Pinpoint the cell where the given text exists, returning its (X, Y) midpoint coordinate. 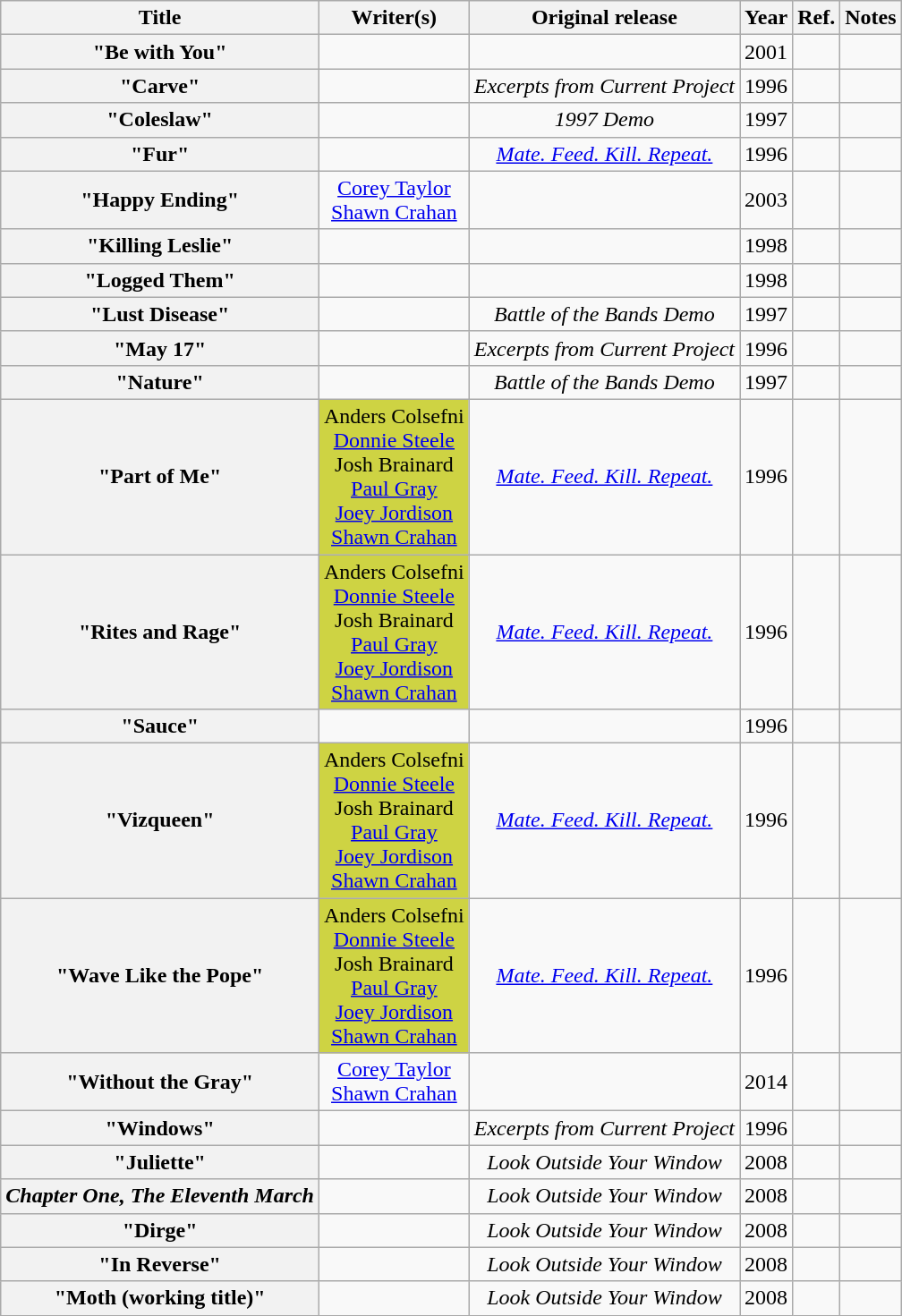
Writer(s) (395, 18)
"Killing Leslie" (160, 246)
"Part of Me" (160, 476)
"Sauce" (160, 726)
Year (766, 18)
"Coleslaw" (160, 120)
"Without the Gray" (160, 1083)
1997 Demo (604, 120)
"May 17" (160, 348)
"Juliette" (160, 1162)
"Happy Ending" (160, 200)
"Windows" (160, 1128)
"Moth (working title)" (160, 1298)
Notes (871, 18)
Title (160, 18)
"Nature" (160, 382)
Chapter One, The Eleventh March (160, 1196)
"Be with You" (160, 52)
"Fur" (160, 154)
Ref. (816, 18)
"In Reverse" (160, 1264)
"Lust Disease" (160, 314)
"Dirge" (160, 1230)
"Wave Like the Pope" (160, 975)
"Vizqueen" (160, 821)
"Rites and Rage" (160, 632)
2001 (766, 52)
2003 (766, 200)
Original release (604, 18)
"Carve" (160, 86)
"Logged Them" (160, 280)
2014 (766, 1083)
